Identify which cell holds the provided text, then report its (X, Y) central coordinate. 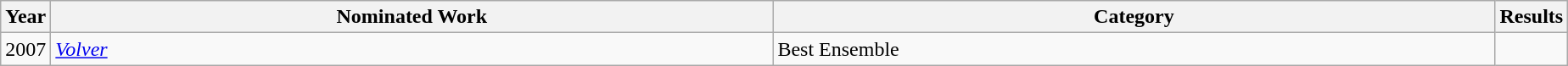
Category (1134, 17)
Best Ensemble (1134, 49)
Year (25, 17)
Results (1532, 17)
2007 (25, 49)
Nominated Work (412, 17)
Volver (412, 49)
